Detect which cell encompasses the target text, then output its (X, Y) center coordinate. 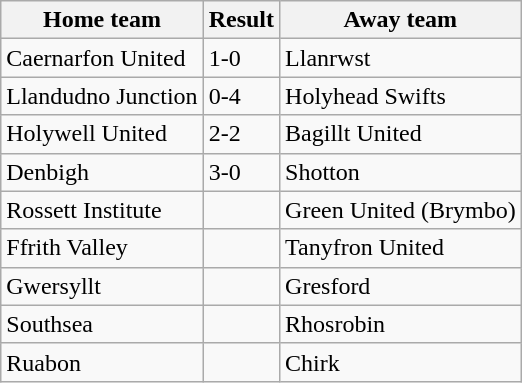
Gresford (401, 286)
Holywell United (102, 134)
Result (241, 20)
Caernarfon United (102, 58)
1-0 (241, 58)
0-4 (241, 96)
Southsea (102, 324)
Away team (401, 20)
Green United (Brymbo) (401, 210)
Llandudno Junction (102, 96)
Denbigh (102, 172)
Gwersyllt (102, 286)
Home team (102, 20)
2-2 (241, 134)
Rhosrobin (401, 324)
Rossett Institute (102, 210)
Bagillt United (401, 134)
Llanrwst (401, 58)
Ruabon (102, 362)
Shotton (401, 172)
Holyhead Swifts (401, 96)
Ffrith Valley (102, 248)
3-0 (241, 172)
Tanyfron United (401, 248)
Chirk (401, 362)
